Search for the cell housing the specified text and yield its (X, Y) center coordinate. 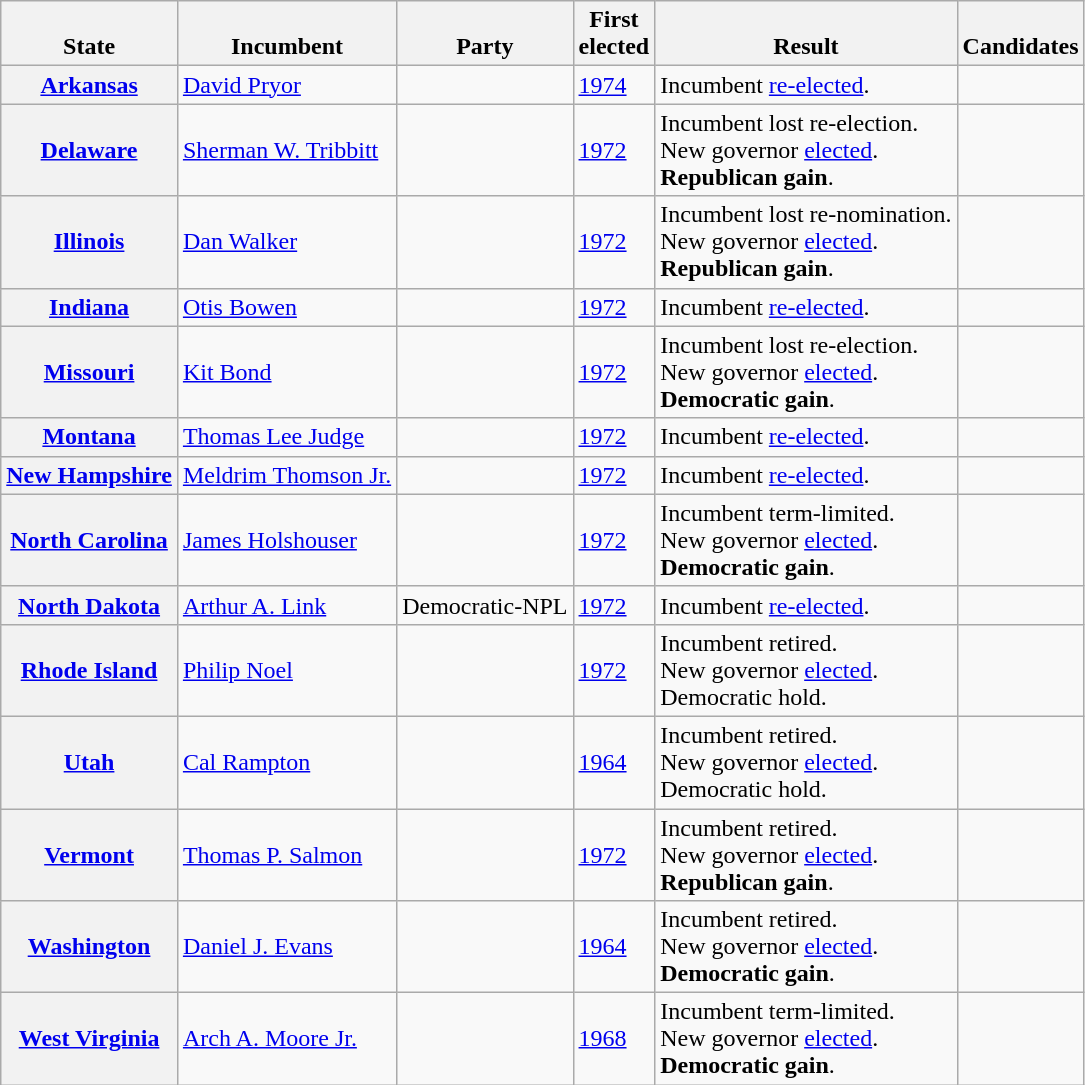
Delaware (90, 150)
West Virginia (90, 1039)
1974 (614, 85)
Illinois (90, 242)
Candidates (1020, 34)
Indiana (90, 307)
Montana (90, 437)
Vermont (90, 854)
James Holshouser (286, 540)
Dan Walker (286, 242)
Incumbent lost re-election. New governor elected. Democratic gain. (806, 372)
Incumbent lost re-nomination. New governor elected. Republican gain. (806, 242)
North Dakota (90, 605)
Washington (90, 947)
Rhode Island (90, 670)
Missouri (90, 372)
Utah (90, 762)
Sherman W. Tribbitt (286, 150)
Arkansas (90, 85)
Arthur A. Link (286, 605)
Incumbent retired. New governor elected. Democratic gain. (806, 947)
New Hampshire (90, 475)
Daniel J. Evans (286, 947)
David Pryor (286, 85)
Cal Rampton (286, 762)
Result (806, 34)
Democratic-NPL (485, 605)
Thomas P. Salmon (286, 854)
1968 (614, 1039)
Philip Noel (286, 670)
State (90, 34)
Incumbent lost re-election. New governor elected. Republican gain. (806, 150)
Kit Bond (286, 372)
North Carolina (90, 540)
Incumbent retired. New governor elected. Republican gain. (806, 854)
Firstelected (614, 34)
Otis Bowen (286, 307)
Thomas Lee Judge (286, 437)
Party (485, 34)
Arch A. Moore Jr. (286, 1039)
Incumbent (286, 34)
Meldrim Thomson Jr. (286, 475)
